Output the (X, Y) coordinate of the center of the cell containing the given text.  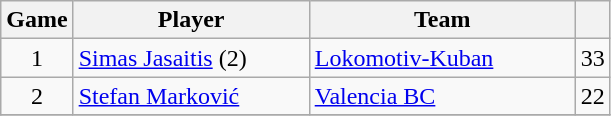
1 (37, 58)
2 (37, 96)
Team (442, 20)
33 (592, 58)
Simas Jasaitis (2) (191, 58)
Stefan Marković (191, 96)
Game (37, 20)
Lokomotiv-Kuban (442, 58)
22 (592, 96)
Valencia BC (442, 96)
Player (191, 20)
